Scan for the cell matching the given text and deliver its [x, y] coordinate at center. 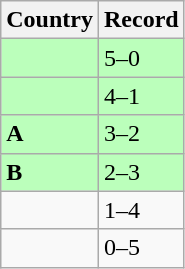
B [50, 172]
Record [141, 20]
0–5 [141, 248]
A [50, 134]
4–1 [141, 96]
3–2 [141, 134]
5–0 [141, 58]
Country [50, 20]
1–4 [141, 210]
2–3 [141, 172]
